Capture the cell that displays the provided text and extract its (x, y) central coordinate. 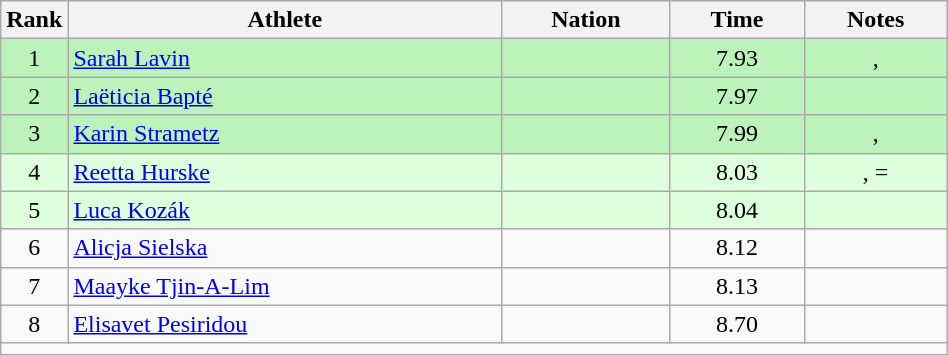
7 (34, 286)
8 (34, 324)
Nation (586, 20)
Karin Strametz (285, 134)
Time (737, 20)
2 (34, 96)
8.03 (737, 172)
4 (34, 172)
5 (34, 210)
, = (876, 172)
8.12 (737, 248)
6 (34, 248)
Maayke Tjin-A-Lim (285, 286)
7.93 (737, 58)
Rank (34, 20)
3 (34, 134)
Laëticia Bapté (285, 96)
8.70 (737, 324)
Sarah Lavin (285, 58)
Luca Kozák (285, 210)
Alicja Sielska (285, 248)
1 (34, 58)
Reetta Hurske (285, 172)
Athlete (285, 20)
8.13 (737, 286)
7.99 (737, 134)
8.04 (737, 210)
7.97 (737, 96)
Elisavet Pesiridou (285, 324)
Notes (876, 20)
